Detect which cell encompasses the target text, then output its (x, y) center coordinate. 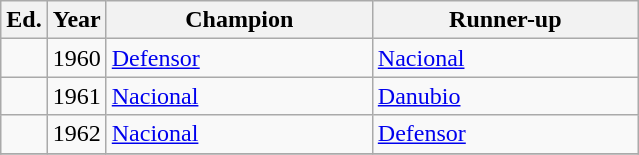
Year (76, 20)
Danubio (505, 96)
Ed. (24, 20)
Champion (239, 20)
1962 (76, 134)
1960 (76, 58)
1961 (76, 96)
Runner-up (505, 20)
